Search for the cell housing the specified text and yield its (x, y) center coordinate. 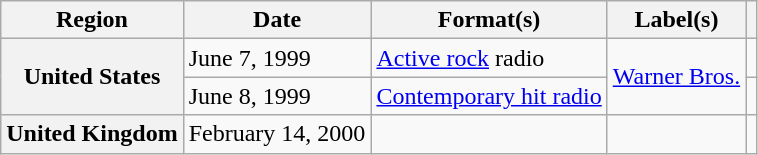
Region (92, 20)
Contemporary hit radio (489, 96)
February 14, 2000 (277, 134)
Warner Bros. (676, 77)
United Kingdom (92, 134)
June 7, 1999 (277, 58)
Label(s) (676, 20)
Active rock radio (489, 58)
United States (92, 77)
Date (277, 20)
Format(s) (489, 20)
June 8, 1999 (277, 96)
